Provide the [X, Y] coordinate of the cell's center where the given text is located.  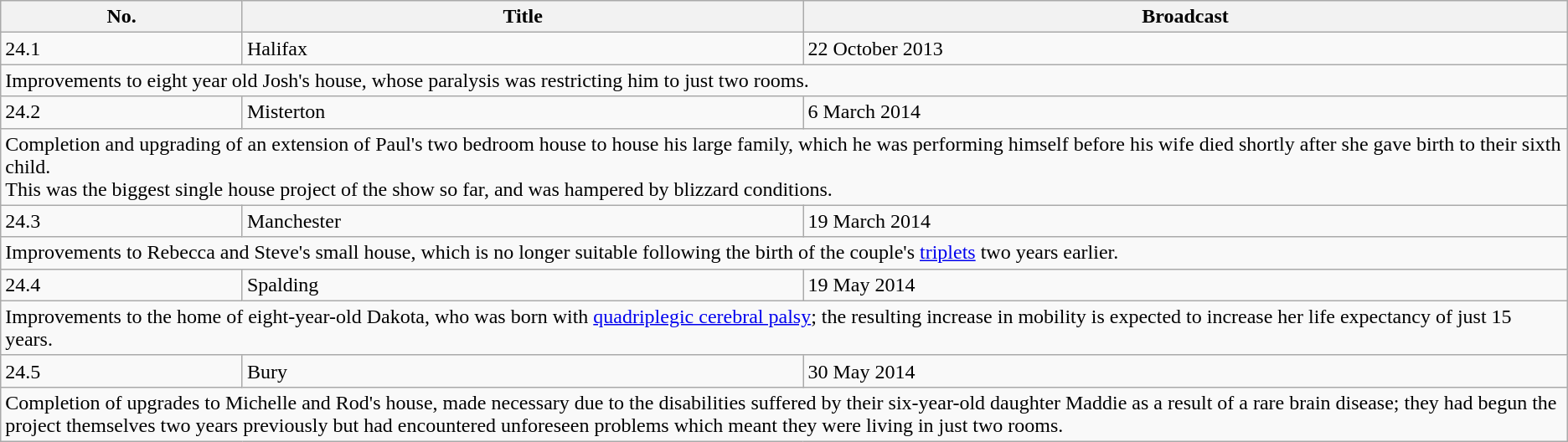
Improvements to Rebecca and Steve's small house, which is no longer suitable following the birth of the couple's triplets two years earlier. [784, 253]
Broadcast [1185, 17]
Misterton [523, 112]
No. [122, 17]
Manchester [523, 221]
24.3 [122, 221]
Title [523, 17]
Spalding [523, 285]
22 October 2013 [1185, 49]
24.5 [122, 371]
24.1 [122, 49]
Bury [523, 371]
19 March 2014 [1185, 221]
24.2 [122, 112]
Improvements to eight year old Josh's house, whose paralysis was restricting him to just two rooms. [784, 80]
6 March 2014 [1185, 112]
30 May 2014 [1185, 371]
24.4 [122, 285]
Halifax [523, 49]
19 May 2014 [1185, 285]
